Identify which cell holds the provided text, then report its (x, y) central coordinate. 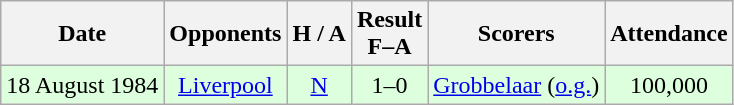
100,000 (669, 85)
Attendance (669, 34)
Scorers (516, 34)
ResultF–A (389, 34)
Date (82, 34)
18 August 1984 (82, 85)
Grobbelaar (o.g.) (516, 85)
N (319, 85)
H / A (319, 34)
Liverpool (226, 85)
Opponents (226, 34)
1–0 (389, 85)
